Locate the cell with the specified text and output its [x, y] center coordinate. 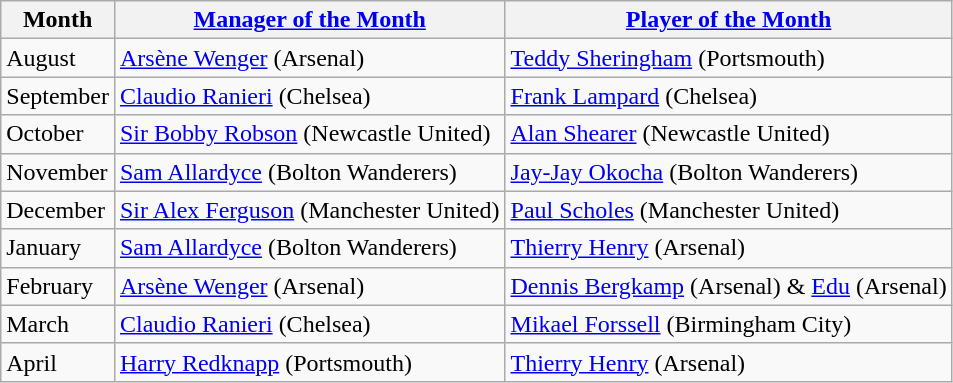
Jay-Jay Okocha (Bolton Wanderers) [728, 172]
Paul Scholes (Manchester United) [728, 210]
April [58, 362]
February [58, 286]
December [58, 210]
January [58, 248]
Sir Bobby Robson (Newcastle United) [310, 134]
March [58, 324]
October [58, 134]
Harry Redknapp (Portsmouth) [310, 362]
Dennis Bergkamp (Arsenal) & Edu (Arsenal) [728, 286]
Manager of the Month [310, 20]
Teddy Sheringham (Portsmouth) [728, 58]
Player of the Month [728, 20]
Mikael Forssell (Birmingham City) [728, 324]
Sir Alex Ferguson (Manchester United) [310, 210]
Frank Lampard (Chelsea) [728, 96]
Alan Shearer (Newcastle United) [728, 134]
November [58, 172]
September [58, 96]
Month [58, 20]
August [58, 58]
